Detect which cell encompasses the target text, then output its [X, Y] center coordinate. 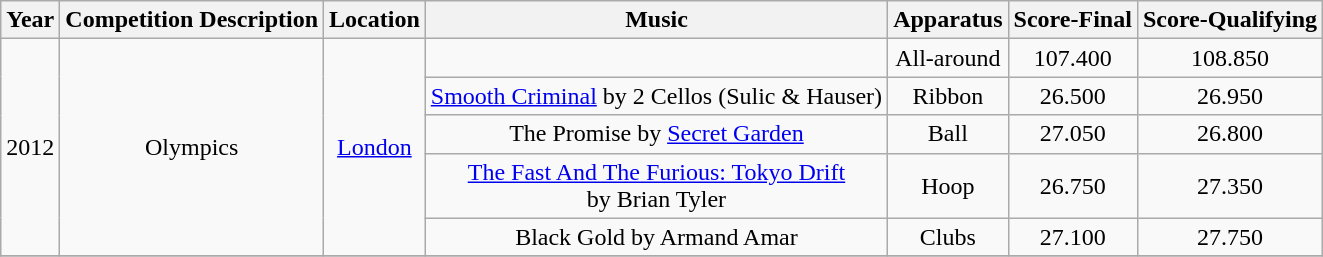
Smooth Criminal by 2 Cellos (Sulic & Hauser) [656, 96]
27.050 [1072, 134]
2012 [30, 148]
Clubs [948, 237]
27.750 [1230, 237]
Hoop [948, 186]
Apparatus [948, 20]
Ball [948, 134]
Olympics [192, 148]
Black Gold by Armand Amar [656, 237]
27.350 [1230, 186]
Score-Final [1072, 20]
Location [375, 20]
26.800 [1230, 134]
Competition Description [192, 20]
London [375, 148]
108.850 [1230, 58]
26.500 [1072, 96]
Score-Qualifying [1230, 20]
Year [30, 20]
26.950 [1230, 96]
26.750 [1072, 186]
107.400 [1072, 58]
The Promise by Secret Garden [656, 134]
The Fast And The Furious: Tokyo Drift by Brian Tyler [656, 186]
Ribbon [948, 96]
All-around [948, 58]
Music [656, 20]
27.100 [1072, 237]
